Provide the [x, y] coordinate of the cell's center where the given text is located.  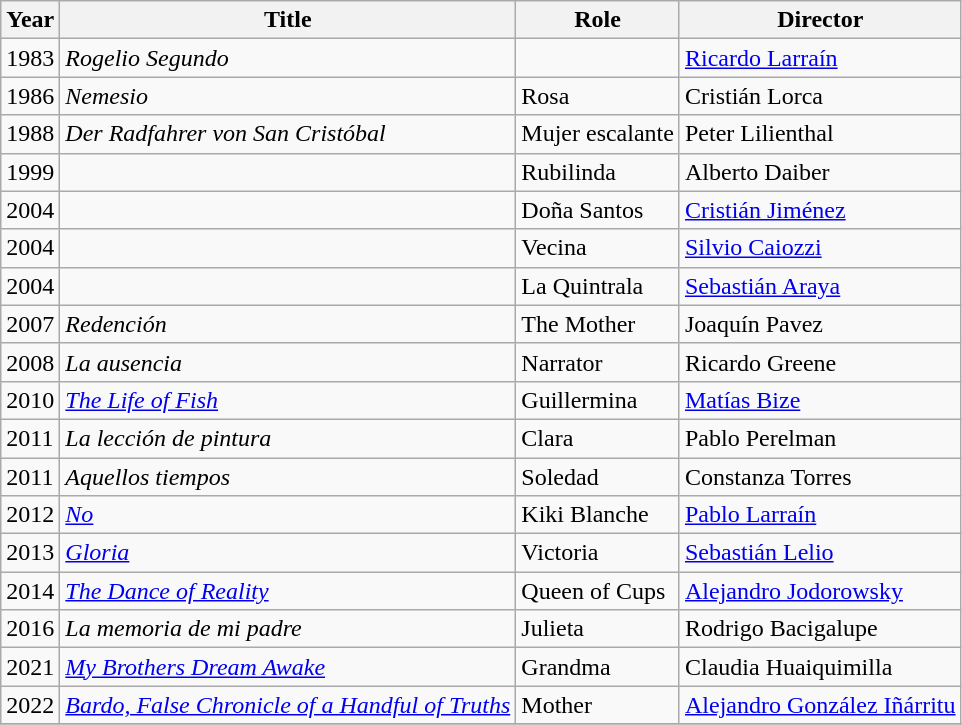
Alejandro González Iñárritu [820, 705]
The Mother [598, 324]
Mother [598, 705]
Pablo Perelman [820, 438]
Aquellos tiempos [288, 477]
Bardo, False Chronicle of a Handful of Truths [288, 705]
1988 [30, 134]
Clara [598, 438]
Alberto Daiber [820, 172]
Rodrigo Bacigalupe [820, 629]
2014 [30, 591]
Redención [288, 324]
Victoria [598, 553]
Constanza Torres [820, 477]
La memoria de mi padre [288, 629]
Narrator [598, 362]
2016 [30, 629]
The Life of Fish [288, 400]
2013 [30, 553]
Mujer escalante [598, 134]
Ricardo Larraín [820, 58]
Grandma [598, 667]
2021 [30, 667]
No [288, 515]
Joaquín Pavez [820, 324]
Rosa [598, 96]
Silvio Caiozzi [820, 248]
La lección de pintura [288, 438]
Queen of Cups [598, 591]
Cristián Jiménez [820, 210]
Julieta [598, 629]
Title [288, 20]
2012 [30, 515]
Rogelio Segundo [288, 58]
Director [820, 20]
1983 [30, 58]
Sebastián Araya [820, 286]
Gloria [288, 553]
The Dance of Reality [288, 591]
Rubilinda [598, 172]
1986 [30, 96]
Year [30, 20]
Soledad [598, 477]
My Brothers Dream Awake [288, 667]
Pablo Larraín [820, 515]
La ausencia [288, 362]
Sebastián Lelio [820, 553]
Vecina [598, 248]
Peter Lilienthal [820, 134]
Role [598, 20]
Alejandro Jodorowsky [820, 591]
2007 [30, 324]
Guillermina [598, 400]
Der Radfahrer von San Cristóbal [288, 134]
2022 [30, 705]
Claudia Huaiquimilla [820, 667]
Nemesio [288, 96]
Kiki Blanche [598, 515]
Matías Bize [820, 400]
Cristián Lorca [820, 96]
2010 [30, 400]
2008 [30, 362]
Doña Santos [598, 210]
1999 [30, 172]
La Quintrala [598, 286]
Ricardo Greene [820, 362]
